Determine the [x, y] coordinate at the center of the cell enclosing the given text.  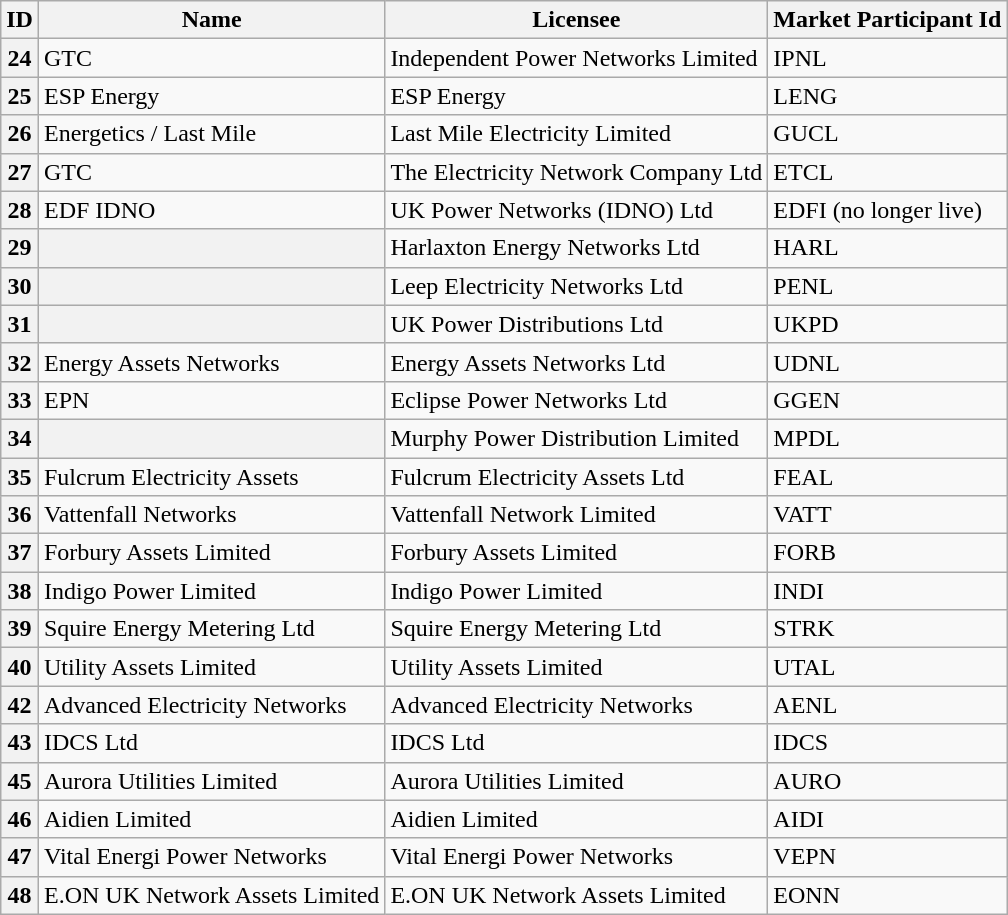
UKPD [888, 324]
EDF IDNO [211, 210]
Leep Electricity Networks Ltd [576, 286]
Energetics / Last Mile [211, 134]
FORB [888, 553]
VATT [888, 515]
33 [20, 400]
43 [20, 743]
38 [20, 591]
PENL [888, 286]
37 [20, 553]
MPDL [888, 438]
25 [20, 96]
30 [20, 286]
EONN [888, 895]
Fulcrum Electricity Assets [211, 477]
EDFI (no longer live) [888, 210]
GGEN [888, 400]
29 [20, 248]
39 [20, 629]
HARL [888, 248]
Market Participant Id [888, 20]
Energy Assets Networks [211, 362]
Harlaxton Energy Networks Ltd [576, 248]
The Electricity Network Company Ltd [576, 172]
Vattenfall Network Limited [576, 515]
UDNL [888, 362]
ETCL [888, 172]
IPNL [888, 58]
Eclipse Power Networks Ltd [576, 400]
INDI [888, 591]
Licensee [576, 20]
Vattenfall Networks [211, 515]
40 [20, 667]
42 [20, 705]
Last Mile Electricity Limited [576, 134]
45 [20, 781]
Name [211, 20]
IDCS [888, 743]
46 [20, 819]
36 [20, 515]
34 [20, 438]
ID [20, 20]
24 [20, 58]
STRK [888, 629]
LENG [888, 96]
35 [20, 477]
Murphy Power Distribution Limited [576, 438]
Fulcrum Electricity Assets Ltd [576, 477]
GUCL [888, 134]
47 [20, 857]
32 [20, 362]
VEPN [888, 857]
AURO [888, 781]
UTAL [888, 667]
UK Power Distributions Ltd [576, 324]
AIDI [888, 819]
Independent Power Networks Limited [576, 58]
27 [20, 172]
48 [20, 895]
31 [20, 324]
EPN [211, 400]
FEAL [888, 477]
26 [20, 134]
AENL [888, 705]
Energy Assets Networks Ltd [576, 362]
UK Power Networks (IDNO) Ltd [576, 210]
28 [20, 210]
